Scan for the cell matching the given text and deliver its [X, Y] coordinate at center. 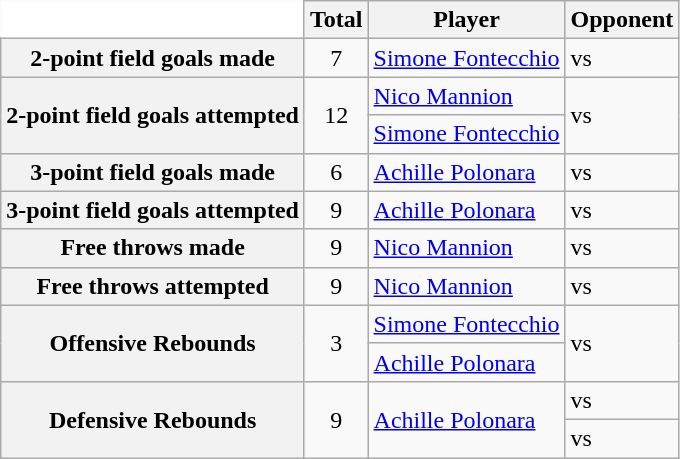
6 [336, 172]
3 [336, 343]
12 [336, 115]
2-point field goals made [153, 58]
Player [466, 20]
Offensive Rebounds [153, 343]
Opponent [622, 20]
2-point field goals attempted [153, 115]
3-point field goals made [153, 172]
Free throws attempted [153, 286]
Defensive Rebounds [153, 419]
3-point field goals attempted [153, 210]
7 [336, 58]
Free throws made [153, 248]
Total [336, 20]
